Capture the cell that displays the provided text and extract its (X, Y) central coordinate. 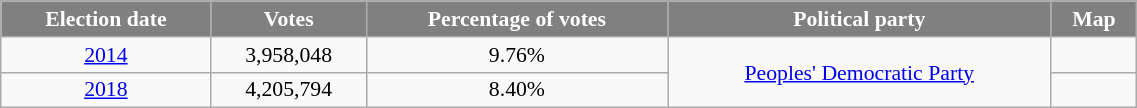
Percentage of votes (516, 19)
Map (1094, 19)
Peoples' Democratic Party (860, 72)
Election date (106, 19)
Political party (860, 19)
3,958,048 (288, 55)
2014 (106, 55)
Votes (288, 19)
9.76% (516, 55)
